Return (X, Y) of the center of cell containing provided text 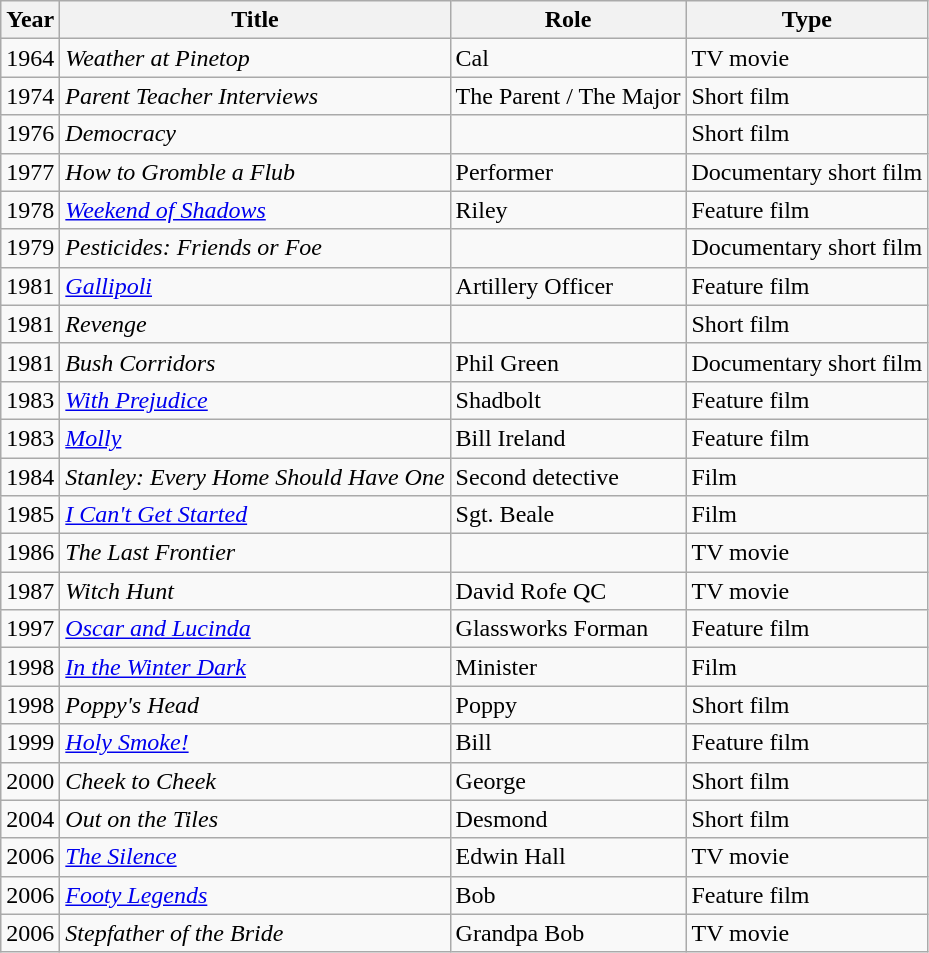
Shadbolt (568, 400)
Bush Corridors (255, 362)
George (568, 781)
The Last Frontier (255, 553)
1986 (30, 553)
Witch Hunt (255, 591)
Minister (568, 667)
Weather at Pinetop (255, 58)
1978 (30, 210)
Stepfather of the Bride (255, 933)
Artillery Officer (568, 286)
Weekend of Shadows (255, 210)
Desmond (568, 819)
1984 (30, 477)
Phil Green (568, 362)
Cheek to Cheek (255, 781)
Year (30, 20)
1964 (30, 58)
Poppy (568, 705)
Out on the Tiles (255, 819)
1979 (30, 248)
The Parent / The Major (568, 96)
With Prejudice (255, 400)
Footy Legends (255, 895)
Parent Teacher Interviews (255, 96)
Grandpa Bob (568, 933)
Cal (568, 58)
Bill (568, 743)
The Silence (255, 857)
1985 (30, 515)
1976 (30, 134)
Type (807, 20)
Bob (568, 895)
David Rofe QC (568, 591)
Holy Smoke! (255, 743)
1999 (30, 743)
Sgt. Beale (568, 515)
1997 (30, 629)
1974 (30, 96)
Bill Ireland (568, 438)
Gallipoli (255, 286)
Role (568, 20)
Oscar and Lucinda (255, 629)
Title (255, 20)
Democracy (255, 134)
Revenge (255, 324)
I Can't Get Started (255, 515)
Edwin Hall (568, 857)
2004 (30, 819)
2000 (30, 781)
How to Gromble a Flub (255, 172)
Stanley: Every Home Should Have One (255, 477)
Pesticides: Friends or Foe (255, 248)
Poppy's Head (255, 705)
1987 (30, 591)
Performer (568, 172)
Glassworks Forman (568, 629)
In the Winter Dark (255, 667)
Riley (568, 210)
1977 (30, 172)
Second detective (568, 477)
Molly (255, 438)
